Output the [X, Y] coordinate of the center of the cell containing the given text.  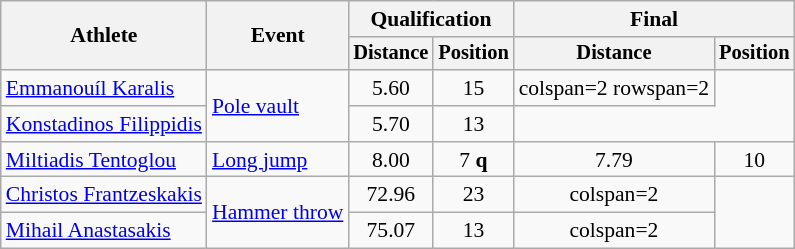
75.07 [390, 231]
Miltiadis Tentoglou [104, 160]
Hammer throw [278, 212]
15 [473, 88]
7 q [473, 160]
5.70 [390, 124]
Final [654, 19]
23 [473, 195]
8.00 [390, 160]
Emmanouíl Karalis [104, 88]
Christos Frantzeskakis [104, 195]
Pole vault [278, 106]
Long jump [278, 160]
colspan=2 rowspan=2 [614, 88]
Konstadinos Filippidis [104, 124]
Mihail Anastasakis [104, 231]
10 [754, 160]
7.79 [614, 160]
5.60 [390, 88]
Event [278, 36]
72.96 [390, 195]
Qualification [430, 19]
Athlete [104, 36]
